Scan for the cell matching the given text and deliver its [X, Y] coordinate at center. 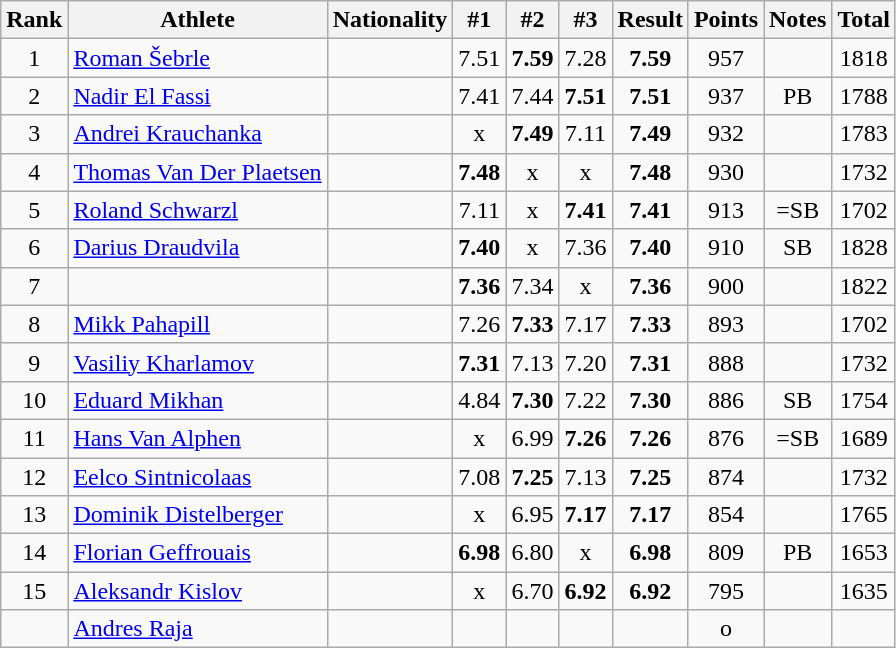
7.22 [586, 400]
Aleksandr Kislov [198, 591]
Florian Geffrouais [198, 553]
1818 [864, 58]
Rank [34, 20]
913 [726, 210]
Notes [798, 20]
7.20 [586, 362]
1754 [864, 400]
8 [34, 324]
932 [726, 134]
Dominik Distelberger [198, 515]
Roman Šebrle [198, 58]
5 [34, 210]
15 [34, 591]
854 [726, 515]
957 [726, 58]
7.28 [586, 58]
3 [34, 134]
Mikk Pahapill [198, 324]
Darius Draudvila [198, 248]
888 [726, 362]
Thomas Van Der Plaetsen [198, 172]
937 [726, 96]
Points [726, 20]
#1 [480, 20]
1788 [864, 96]
4 [34, 172]
6.95 [532, 515]
1828 [864, 248]
Roland Schwarzl [198, 210]
6.70 [532, 591]
6.80 [532, 553]
14 [34, 553]
Andres Raja [198, 629]
1822 [864, 286]
7 [34, 286]
11 [34, 438]
Eelco Sintnicolaas [198, 477]
1765 [864, 515]
1689 [864, 438]
Result [650, 20]
10 [34, 400]
Vasiliy Kharlamov [198, 362]
Nationality [390, 20]
795 [726, 591]
809 [726, 553]
Andrei Krauchanka [198, 134]
Hans Van Alphen [198, 438]
#3 [586, 20]
Athlete [198, 20]
910 [726, 248]
7.34 [532, 286]
874 [726, 477]
13 [34, 515]
1635 [864, 591]
6.99 [532, 438]
930 [726, 172]
900 [726, 286]
6 [34, 248]
1783 [864, 134]
876 [726, 438]
7.08 [480, 477]
12 [34, 477]
886 [726, 400]
9 [34, 362]
7.44 [532, 96]
Eduard Mikhan [198, 400]
o [726, 629]
1653 [864, 553]
893 [726, 324]
2 [34, 96]
Nadir El Fassi [198, 96]
Total [864, 20]
1 [34, 58]
4.84 [480, 400]
#2 [532, 20]
